Locate the cell with the specified text and output its (x, y) center coordinate. 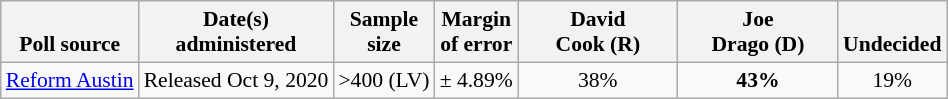
>400 (LV) (384, 80)
38% (598, 80)
Date(s)administered (236, 32)
± 4.89% (476, 80)
Poll source (70, 32)
19% (892, 80)
Undecided (892, 32)
JoeDrago (D) (758, 32)
Marginof error (476, 32)
Released Oct 9, 2020 (236, 80)
43% (758, 80)
Samplesize (384, 32)
DavidCook (R) (598, 32)
Reform Austin (70, 80)
